Find where the given text appears and provide that cell's center as (x, y) coordinate. 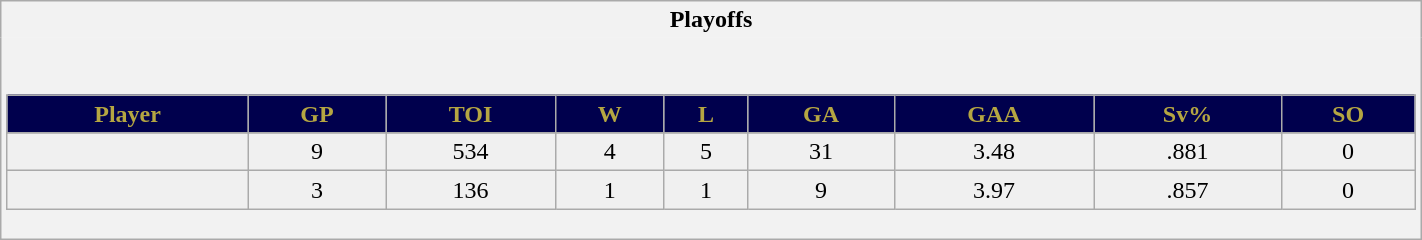
5 (706, 152)
Playoffs (711, 20)
.857 (1188, 190)
136 (471, 190)
GA (821, 114)
.881 (1188, 152)
SO (1348, 114)
3 (317, 190)
Sv% (1188, 114)
GAA (994, 114)
Player (128, 114)
L (706, 114)
TOI (471, 114)
3.97 (994, 190)
GP (317, 114)
Player GP TOI W L GA GAA Sv% SO 9 534 4 5 31 3.48 .881 0 3 136 1 1 9 3.97 .857 0 (711, 138)
31 (821, 152)
4 (610, 152)
W (610, 114)
534 (471, 152)
3.48 (994, 152)
